Return (X, Y) of the center of cell containing provided text 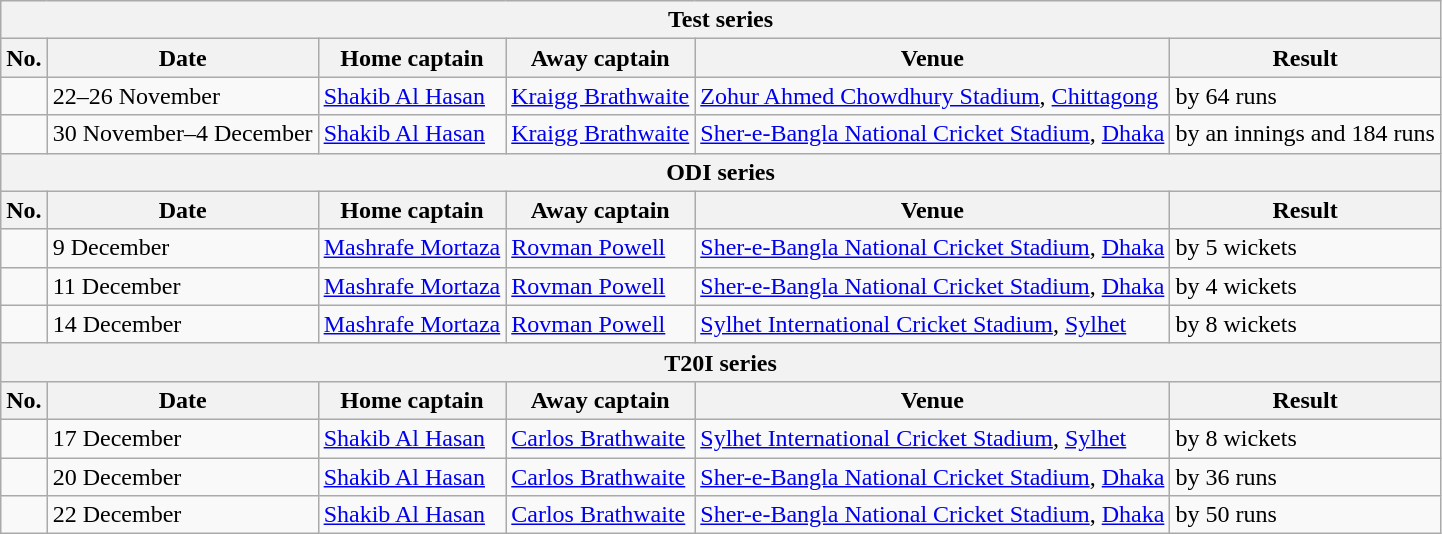
17 December (182, 438)
T20I series (721, 362)
ODI series (721, 172)
by 36 runs (1305, 477)
Zohur Ahmed Chowdhury Stadium, Chittagong (932, 96)
22 December (182, 515)
by 5 wickets (1305, 248)
by an innings and 184 runs (1305, 134)
20 December (182, 477)
by 50 runs (1305, 515)
by 4 wickets (1305, 286)
by 64 runs (1305, 96)
14 December (182, 324)
30 November–4 December (182, 134)
9 December (182, 248)
22–26 November (182, 96)
Test series (721, 20)
11 December (182, 286)
